For the text-containing cell, return its midpoint in [X, Y] coordinate format. 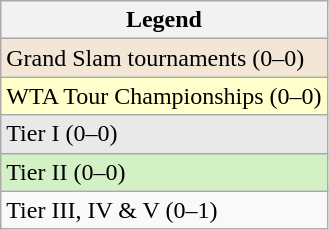
Grand Slam tournaments (0–0) [164, 58]
Tier III, IV & V (0–1) [164, 210]
Tier II (0–0) [164, 172]
Legend [164, 20]
WTA Tour Championships (0–0) [164, 96]
Tier I (0–0) [164, 134]
